Detect which cell encompasses the target text, then output its [X, Y] center coordinate. 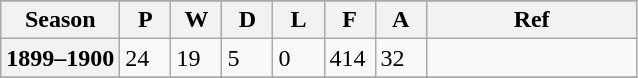
1899–1900 [60, 58]
5 [248, 58]
Season [60, 20]
D [248, 20]
L [298, 20]
24 [146, 58]
A [400, 20]
P [146, 20]
414 [350, 58]
0 [298, 58]
F [350, 20]
W [196, 20]
19 [196, 58]
Ref [532, 20]
32 [400, 58]
